Capture the cell that displays the provided text and extract its [X, Y] central coordinate. 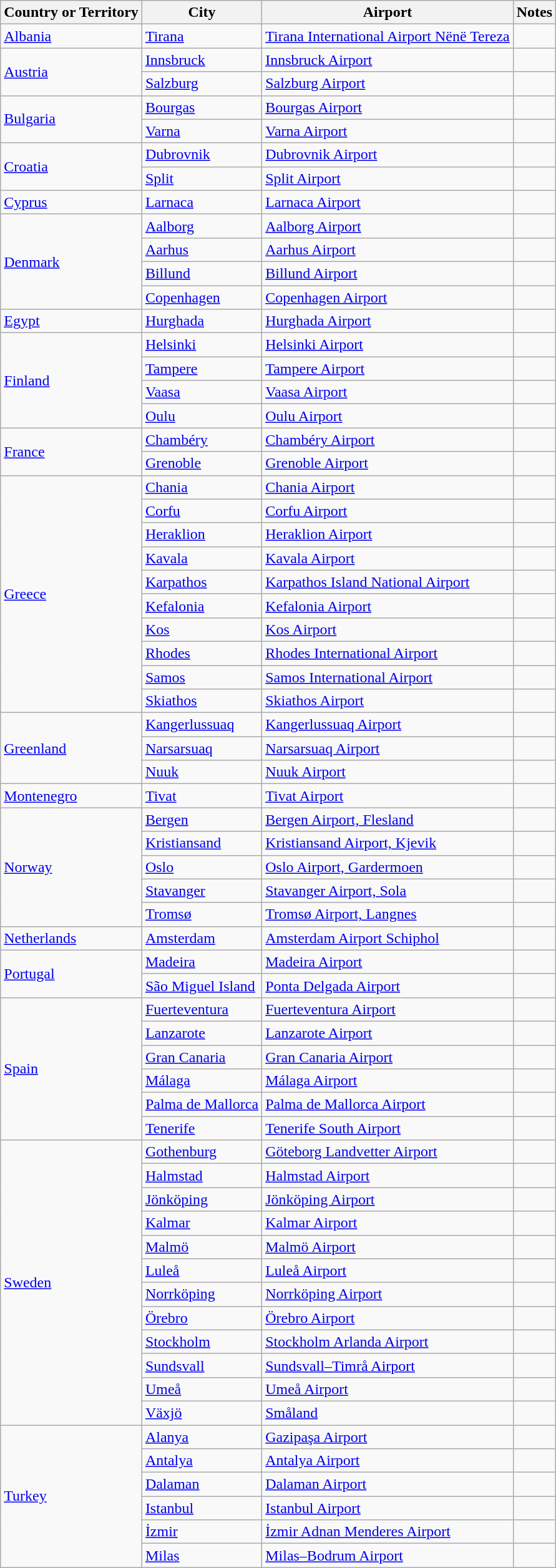
Samos [202, 677]
Gothenburg [202, 1152]
Bourgas [202, 107]
Umeå Airport [388, 1389]
Country or Territory [71, 12]
Stavanger [202, 891]
Varna Airport [388, 131]
Kristiansand [202, 843]
Vaasa [202, 392]
Aarhus Airport [388, 249]
Madeira Airport [388, 962]
Sweden [71, 1282]
Finland [71, 380]
Ponta Delgada Airport [388, 985]
Nuuk Airport [388, 772]
Amsterdam [202, 938]
Skiathos [202, 701]
Tenerife South Airport [388, 1128]
Innsbruck Airport [388, 60]
Copenhagen [202, 298]
Kos Airport [388, 629]
Samos International Airport [388, 677]
Kalmar Airport [388, 1223]
Norrköping Airport [388, 1294]
Narsarsuaq Airport [388, 748]
Lanzarote [202, 1033]
Karpathos [202, 582]
Kristiansand Airport, Kjevik [388, 843]
Grenoble Airport [388, 463]
Jönköping [202, 1199]
Dubrovnik [202, 155]
Rhodes [202, 653]
Kangerlussuaq Airport [388, 725]
Lanzarote Airport [388, 1033]
Oulu Airport [388, 416]
Heraklion Airport [388, 535]
Kavala [202, 558]
Dalaman Airport [388, 1484]
Luleå [202, 1270]
Halmstad Airport [388, 1176]
Stockholm Arlanda Airport [388, 1342]
Aarhus [202, 249]
Sundsvall–Timrå Airport [388, 1365]
Turkey [71, 1496]
Milas [202, 1556]
Austria [71, 72]
Corfu Airport [388, 511]
Halmstad [202, 1176]
Antalya Airport [388, 1461]
Airport [388, 12]
Billund Airport [388, 273]
Egypt [71, 321]
Aalborg [202, 226]
Tivat [202, 796]
Alanya [202, 1436]
Kefalonia Airport [388, 606]
Tromsø [202, 914]
Kefalonia [202, 606]
Netherlands [71, 938]
Växjö [202, 1413]
Rhodes International Airport [388, 653]
Tampere Airport [388, 369]
Stockholm [202, 1342]
Larnaca Airport [388, 202]
Bergen [202, 820]
Montenegro [71, 796]
Chania [202, 487]
Helsinki [202, 345]
Bulgaria [71, 119]
Palma de Mallorca Airport [388, 1105]
Chambéry Airport [388, 440]
İzmir [202, 1532]
Hurghada [202, 321]
Oslo Airport, Gardermoen [388, 867]
İzmir Adnan Menderes Airport [388, 1532]
Milas–Bodrum Airport [388, 1556]
Kangerlussuaq [202, 725]
Split Airport [388, 178]
Tirana International Airport Nënë Tereza [388, 36]
Skiathos Airport [388, 701]
Chambéry [202, 440]
Helsinki Airport [388, 345]
Copenhagen Airport [388, 298]
Vaasa Airport [388, 392]
Grenoble [202, 463]
Madeira [202, 962]
Greenland [71, 748]
Norrköping [202, 1294]
Oslo [202, 867]
Cyprus [71, 202]
São Miguel Island [202, 985]
Denmark [71, 261]
Salzburg Airport [388, 84]
Croatia [71, 167]
Gran Canaria Airport [388, 1057]
Portugal [71, 974]
City [202, 12]
Narsarsuaq [202, 748]
Tivat Airport [388, 796]
Fuerteventura Airport [388, 1009]
Malmö Airport [388, 1247]
Hurghada Airport [388, 321]
Varna [202, 131]
Spain [71, 1068]
Örebro Airport [388, 1318]
Corfu [202, 511]
Amsterdam Airport Schiphol [388, 938]
Sundsvall [202, 1365]
Bergen Airport, Flesland [388, 820]
Kos [202, 629]
Göteborg Landvetter Airport [388, 1152]
Gazipaşa Airport [388, 1436]
Umeå [202, 1389]
Larnaca [202, 202]
Nuuk [202, 772]
Malmö [202, 1247]
Heraklion [202, 535]
Kalmar [202, 1223]
Greece [71, 594]
Småland [388, 1413]
Chania Airport [388, 487]
Dubrovnik Airport [388, 155]
Antalya [202, 1461]
Karpathos Island National Airport [388, 582]
Kavala Airport [388, 558]
Tirana [202, 36]
Notes [534, 12]
Jönköping Airport [388, 1199]
Salzburg [202, 84]
Málaga Airport [388, 1081]
Stavanger Airport, Sola [388, 891]
Tromsø Airport, Langnes [388, 914]
Innsbruck [202, 60]
Málaga [202, 1081]
Albania [71, 36]
Gran Canaria [202, 1057]
Oulu [202, 416]
Fuerteventura [202, 1009]
Norway [71, 867]
Aalborg Airport [388, 226]
Istanbul [202, 1508]
Billund [202, 273]
Bourgas Airport [388, 107]
Luleå Airport [388, 1270]
Palma de Mallorca [202, 1105]
France [71, 452]
Dalaman [202, 1484]
Istanbul Airport [388, 1508]
Tampere [202, 369]
Örebro [202, 1318]
Split [202, 178]
Tenerife [202, 1128]
